From the cell containing the given text, extract its center point as (X, Y) coordinate. 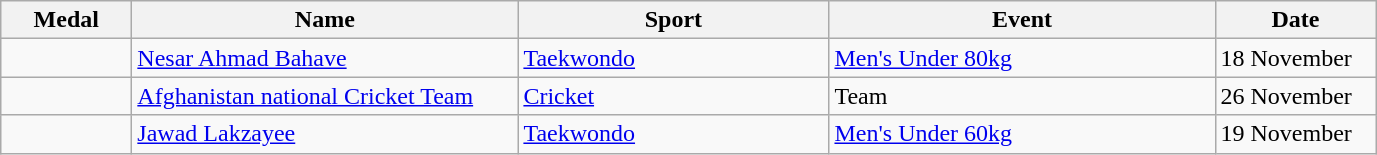
Jawad Lakzayee (325, 134)
Name (325, 20)
Nesar Ahmad Bahave (325, 58)
26 November (1296, 96)
Date (1296, 20)
Medal (66, 20)
18 November (1296, 58)
Event (1022, 20)
19 November (1296, 134)
Men's Under 60kg (1022, 134)
Cricket (674, 96)
Sport (674, 20)
Men's Under 80kg (1022, 58)
Afghanistan national Cricket Team (325, 96)
Team (1022, 96)
